Extract the [x, y] coordinate from the center of the cell holding the provided text.  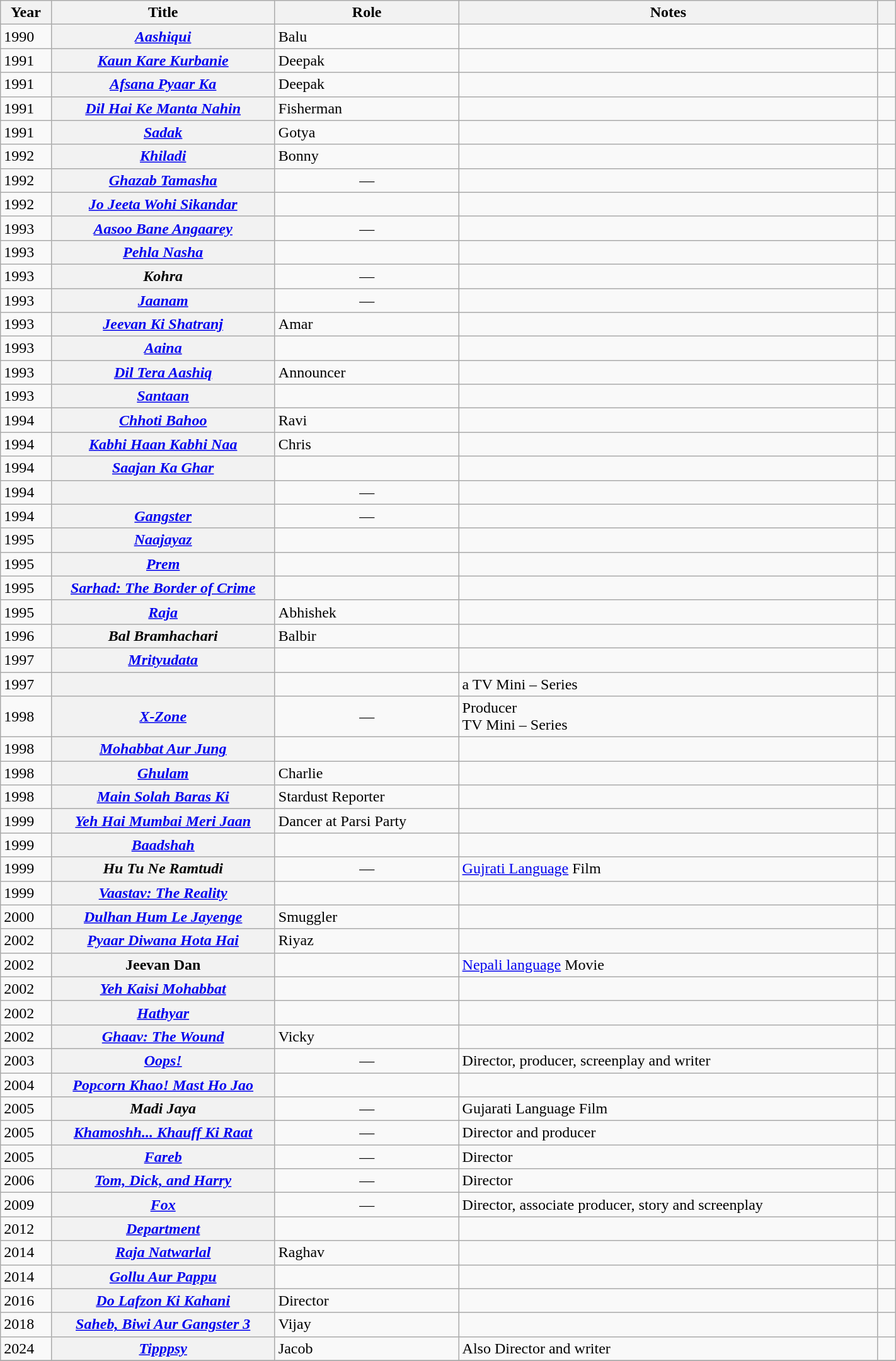
Sarhad: The Border of Crime [163, 588]
1996 [26, 636]
Abhishek [367, 612]
Notes [668, 13]
Riyaz [367, 941]
Gujarati Language Film [668, 1109]
Announcer [367, 372]
Tom, Dick, and Harry [163, 1181]
Sadak [163, 132]
Naajayaz [163, 540]
1990 [26, 37]
Jo Jeeta Wohi Sikandar [163, 204]
2018 [26, 1324]
Ghazab Tamasha [163, 180]
Yeh Kaisi Mohabbat [163, 989]
Dancer at Parsi Party [367, 821]
ProducerTV Mini – Series [668, 717]
Balu [367, 37]
Main Solah Baras Ki [163, 797]
Baadshah [163, 845]
Pehla Nasha [163, 252]
Madi Jaya [163, 1109]
2003 [26, 1060]
Chris [367, 444]
Year [26, 13]
Ghulam [163, 773]
Mrityudata [163, 660]
Kabhi Haan Kabhi Naa [163, 444]
Do Lafzon Ki Kahani [163, 1301]
Fareb [163, 1157]
Gujrati Language Film [668, 869]
Jaanam [163, 301]
Amar [367, 324]
Raja Natwarlal [163, 1253]
Dil Hai Ke Manta Nahin [163, 108]
Santaan [163, 396]
Gangster [163, 516]
Prem [163, 564]
Vijay [367, 1324]
Popcorn Khao! Mast Ho Jao [163, 1084]
Pyaar Diwana Hota Hai [163, 941]
Hu Tu Ne Ramtudi [163, 869]
Gotya [367, 132]
Fisherman [367, 108]
Nepali language Movie [668, 965]
Director and producer [668, 1133]
Vicky [367, 1037]
Kohra [163, 276]
2012 [26, 1229]
Raja [163, 612]
Fox [163, 1205]
Bal Bramhachari [163, 636]
Aashiqui [163, 37]
Yeh Hai Mumbai Meri Jaan [163, 821]
Aaina [163, 348]
Vaastav: The Reality [163, 893]
2006 [26, 1181]
Hathyar [163, 1013]
Chhoti Bahoo [163, 420]
Kaun Kare Kurbanie [163, 60]
Oops! [163, 1060]
Tipppsy [163, 1348]
2009 [26, 1205]
Mohabbat Aur Jung [163, 749]
Department [163, 1229]
Title [163, 13]
a TV Mini – Series [668, 684]
Dil Tera Aashiq [163, 372]
Balbir [367, 636]
X-Zone [163, 717]
Khamoshh... Khauff Ki Raat [163, 1133]
Saajan Ka Ghar [163, 468]
Director, producer, screenplay and writer [668, 1060]
Ghaav: The Wound [163, 1037]
Afsana Pyaar Ka [163, 84]
Jeevan Ki Shatranj [163, 324]
Jacob [367, 1348]
Smuggler [367, 917]
Raghav [367, 1253]
Ravi [367, 420]
Saheb, Biwi Aur Gangster 3 [163, 1324]
2016 [26, 1301]
Director, associate producer, story and screenplay [668, 1205]
Role [367, 13]
Gollu Aur Pappu [163, 1277]
Also Director and writer [668, 1348]
Bonny [367, 156]
2000 [26, 917]
Stardust Reporter [367, 797]
2024 [26, 1348]
Jeevan Dan [163, 965]
2004 [26, 1084]
Dulhan Hum Le Jayenge [163, 917]
Khiladi [163, 156]
Charlie [367, 773]
Aasoo Bane Angaarey [163, 228]
